Determine the (X, Y) coordinate at the center of the cell enclosing the given text.  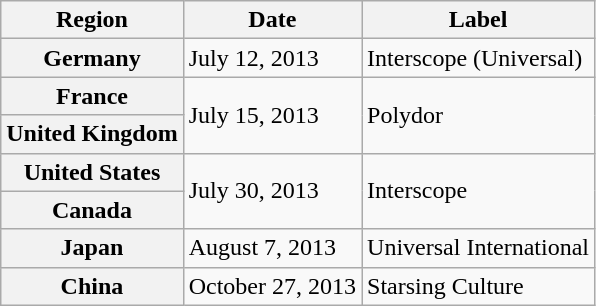
United States (92, 172)
Interscope (Universal) (478, 58)
France (92, 96)
Polydor (478, 115)
August 7, 2013 (272, 248)
Interscope (478, 191)
Starsing Culture (478, 286)
October 27, 2013 (272, 286)
July 15, 2013 (272, 115)
Japan (92, 248)
Universal International (478, 248)
July 12, 2013 (272, 58)
Region (92, 20)
Canada (92, 210)
July 30, 2013 (272, 191)
Germany (92, 58)
Label (478, 20)
China (92, 286)
Date (272, 20)
United Kingdom (92, 134)
